Return the (X, Y) coordinate for the center point of the cell that contains the specified text.  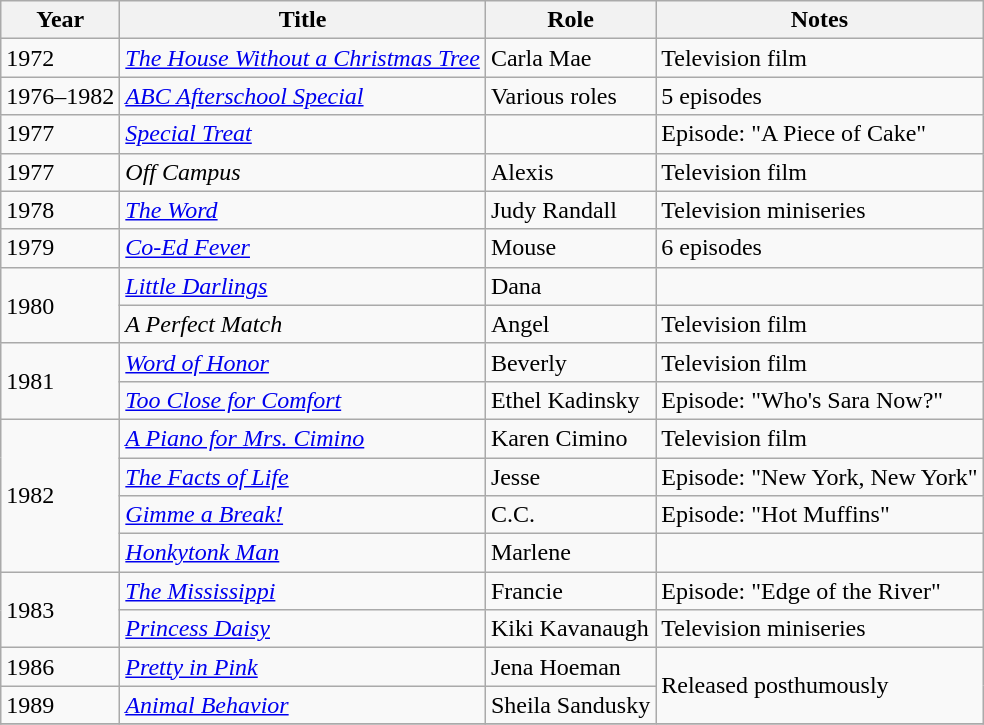
Special Treat (303, 134)
1989 (60, 705)
Episode: "Who's Sara Now?" (820, 400)
1982 (60, 495)
1972 (60, 58)
Marlene (570, 553)
Role (570, 20)
Karen Cimino (570, 438)
Francie (570, 591)
Episode: "Edge of the River" (820, 591)
Little Darlings (303, 286)
Episode: "Hot Muffins" (820, 515)
Word of Honor (303, 362)
Kiki Kavanaugh (570, 629)
ABC Afterschool Special (303, 96)
6 episodes (820, 248)
Carla Mae (570, 58)
Beverly (570, 362)
Off Campus (303, 172)
Too Close for Comfort (303, 400)
Title (303, 20)
Episode: "New York, New York" (820, 477)
Co-Ed Fever (303, 248)
1983 (60, 610)
The Word (303, 210)
Ethel Kadinsky (570, 400)
Sheila Sandusky (570, 705)
Alexis (570, 172)
1980 (60, 305)
1979 (60, 248)
The Mississippi (303, 591)
Gimme a Break! (303, 515)
Princess Daisy (303, 629)
Mouse (570, 248)
Dana (570, 286)
Released posthumously (820, 686)
Honkytonk Man (303, 553)
1981 (60, 381)
A Perfect Match (303, 324)
Jesse (570, 477)
The House Without a Christmas Tree (303, 58)
Jena Hoeman (570, 667)
A Piano for Mrs. Cimino (303, 438)
1978 (60, 210)
Various roles (570, 96)
5 episodes (820, 96)
Episode: "A Piece of Cake" (820, 134)
1986 (60, 667)
Judy Randall (570, 210)
Pretty in Pink (303, 667)
C.C. (570, 515)
Animal Behavior (303, 705)
The Facts of Life (303, 477)
Year (60, 20)
Angel (570, 324)
Notes (820, 20)
1976–1982 (60, 96)
